Return the [X, Y] coordinate for the center point of the cell that contains the specified text.  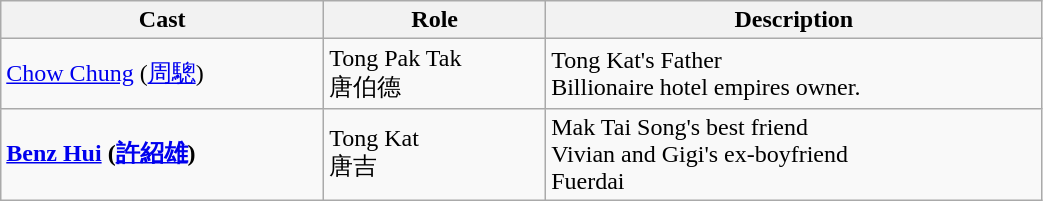
Tong Pak Tak 唐伯德 [435, 74]
Description [794, 20]
Cast [162, 20]
Tong Kat's Father Billionaire hotel empires owner. [794, 74]
Tong Kat 唐吉 [435, 154]
Chow Chung (周驄) [162, 74]
Mak Tai Song's best friend Vivian and Gigi's ex-boyfriend Fuerdai [794, 154]
Role [435, 20]
Benz Hui (許紹雄) [162, 154]
